Extract the [X, Y] coordinate from the center of the cell holding the provided text.  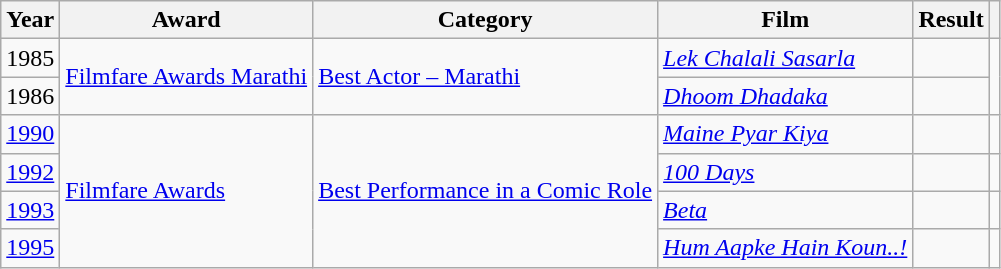
Category [486, 20]
1995 [30, 248]
Award [186, 20]
100 Days [786, 172]
Best Actor – Marathi [486, 77]
Filmfare Awards Marathi [186, 77]
1990 [30, 134]
Maine Pyar Kiya [786, 134]
Lek Chalali Sasarla [786, 58]
Beta [786, 210]
Result [951, 20]
1986 [30, 96]
Dhoom Dhadaka [786, 96]
Hum Aapke Hain Koun..! [786, 248]
Year [30, 20]
1985 [30, 58]
Filmfare Awards [186, 191]
Best Performance in a Comic Role [486, 191]
1993 [30, 210]
1992 [30, 172]
Film [786, 20]
